Return the (X, Y) coordinate for the center point of the cell that contains the specified text.  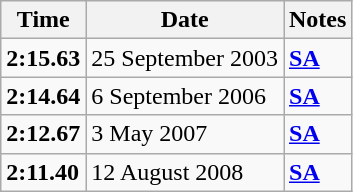
Time (44, 20)
Notes (318, 20)
2:12.67 (44, 134)
3 May 2007 (185, 134)
2:15.63 (44, 58)
Date (185, 20)
25 September 2003 (185, 58)
2:14.64 (44, 96)
2:11.40 (44, 172)
12 August 2008 (185, 172)
6 September 2006 (185, 96)
